Return the [X, Y] coordinate for the center point of the cell that contains the specified text.  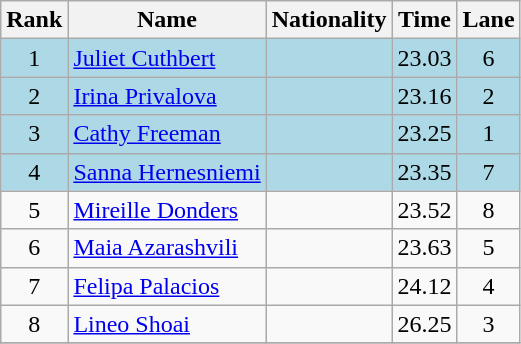
Irina Privalova [167, 96]
23.63 [424, 248]
Felipa Palacios [167, 286]
23.25 [424, 134]
23.52 [424, 210]
23.16 [424, 96]
Sanna Hernesniemi [167, 172]
Juliet Cuthbert [167, 58]
Lane [488, 20]
Name [167, 20]
Cathy Freeman [167, 134]
24.12 [424, 286]
Time [424, 20]
Lineo Shoai [167, 324]
Mireille Donders [167, 210]
23.35 [424, 172]
Nationality [329, 20]
Maia Azarashvili [167, 248]
23.03 [424, 58]
Rank [34, 20]
26.25 [424, 324]
